Scan for the cell matching the given text and deliver its (x, y) coordinate at center. 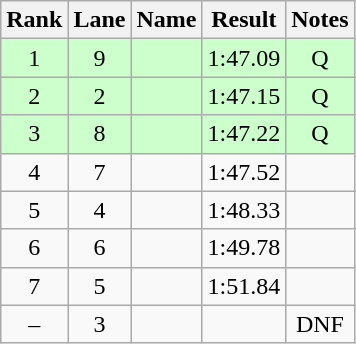
– (34, 324)
1:48.33 (244, 210)
1:47.09 (244, 58)
Notes (320, 20)
Lane (100, 20)
1:49.78 (244, 248)
Rank (34, 20)
9 (100, 58)
1:47.52 (244, 172)
8 (100, 134)
1:47.15 (244, 96)
1:51.84 (244, 286)
DNF (320, 324)
Name (166, 20)
1:47.22 (244, 134)
Result (244, 20)
1 (34, 58)
